Search for the cell housing the specified text and yield its [X, Y] center coordinate. 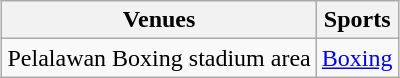
Pelalawan Boxing stadium area [159, 58]
Sports [357, 20]
Boxing [357, 58]
Venues [159, 20]
